Extract the [X, Y] coordinate from the center of the cell holding the provided text.  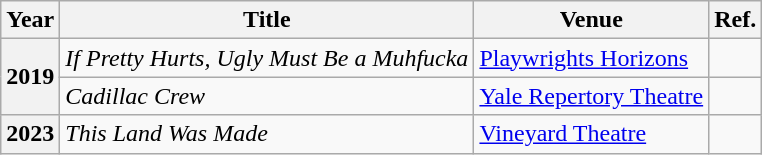
2023 [30, 134]
Cadillac Crew [267, 96]
Yale Repertory Theatre [592, 96]
Year [30, 20]
If Pretty Hurts, Ugly Must Be a Muhfucka [267, 58]
Ref. [736, 20]
Vineyard Theatre [592, 134]
This Land Was Made [267, 134]
Title [267, 20]
2019 [30, 77]
Playwrights Horizons [592, 58]
Venue [592, 20]
